Capture the cell that displays the provided text and extract its (x, y) central coordinate. 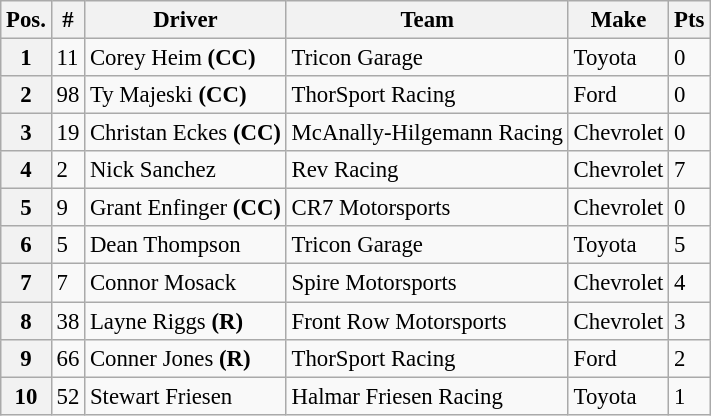
Halmar Friesen Racing (427, 396)
Nick Sanchez (186, 170)
McAnally-Hilgemann Racing (427, 133)
52 (68, 396)
Team (427, 20)
6 (26, 245)
38 (68, 321)
Front Row Motorsports (427, 321)
Grant Enfinger (CC) (186, 208)
10 (26, 396)
98 (68, 95)
11 (68, 58)
Rev Racing (427, 170)
8 (26, 321)
Christan Eckes (CC) (186, 133)
19 (68, 133)
Pts (690, 20)
Stewart Friesen (186, 396)
Dean Thompson (186, 245)
Conner Jones (R) (186, 358)
Corey Heim (CC) (186, 58)
Make (618, 20)
Connor Mosack (186, 283)
Layne Riggs (R) (186, 321)
66 (68, 358)
Ty Majeski (CC) (186, 95)
Spire Motorsports (427, 283)
Pos. (26, 20)
Driver (186, 20)
# (68, 20)
CR7 Motorsports (427, 208)
